Capture the cell that displays the provided text and extract its [X, Y] central coordinate. 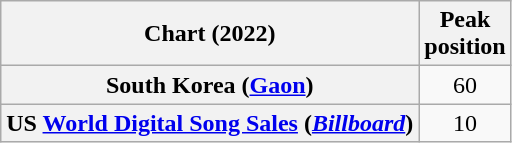
South Korea (Gaon) [210, 85]
10 [465, 123]
Peakposition [465, 34]
US World Digital Song Sales (Billboard) [210, 123]
60 [465, 85]
Chart (2022) [210, 34]
